Extract the [X, Y] coordinate from the center of the cell holding the provided text.  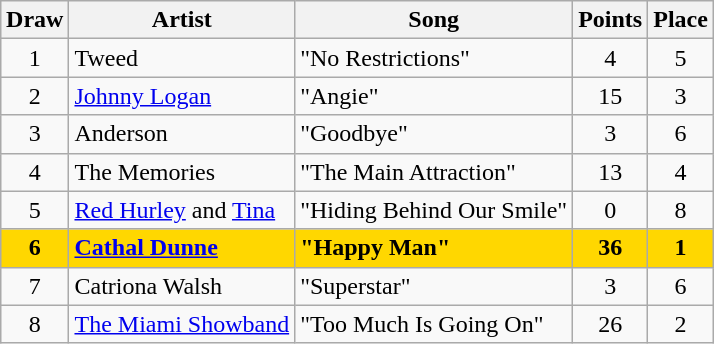
Johnny Logan [182, 96]
Anderson [182, 134]
"Superstar" [434, 286]
"Too Much Is Going On" [434, 324]
7 [35, 286]
Catriona Walsh [182, 286]
Artist [182, 20]
Red Hurley and Tina [182, 210]
13 [610, 172]
"Hiding Behind Our Smile" [434, 210]
0 [610, 210]
15 [610, 96]
26 [610, 324]
Tweed [182, 58]
The Memories [182, 172]
The Miami Showband [182, 324]
"Goodbye" [434, 134]
Song [434, 20]
36 [610, 248]
Cathal Dunne [182, 248]
Place [681, 20]
Draw [35, 20]
"Happy Man" [434, 248]
"Angie" [434, 96]
"No Restrictions" [434, 58]
"The Main Attraction" [434, 172]
Points [610, 20]
